Determine the (X, Y) coordinate at the center of the cell enclosing the given text.  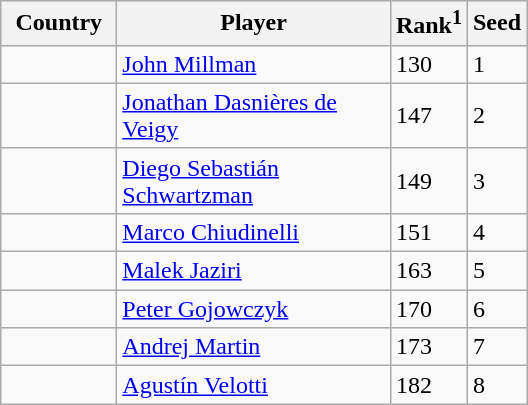
Diego Sebastián Schwartzman (254, 180)
7 (496, 347)
Seed (496, 24)
8 (496, 385)
Malek Jaziri (254, 271)
170 (428, 309)
5 (496, 271)
2 (496, 116)
4 (496, 232)
John Millman (254, 64)
3 (496, 180)
Andrej Martin (254, 347)
Marco Chiudinelli (254, 232)
151 (428, 232)
163 (428, 271)
6 (496, 309)
1 (496, 64)
182 (428, 385)
Jonathan Dasnières de Veigy (254, 116)
149 (428, 180)
Country (59, 24)
Peter Gojowczyk (254, 309)
130 (428, 64)
173 (428, 347)
Player (254, 24)
Agustín Velotti (254, 385)
147 (428, 116)
Rank1 (428, 24)
